Detect which cell encompasses the target text, then output its (x, y) center coordinate. 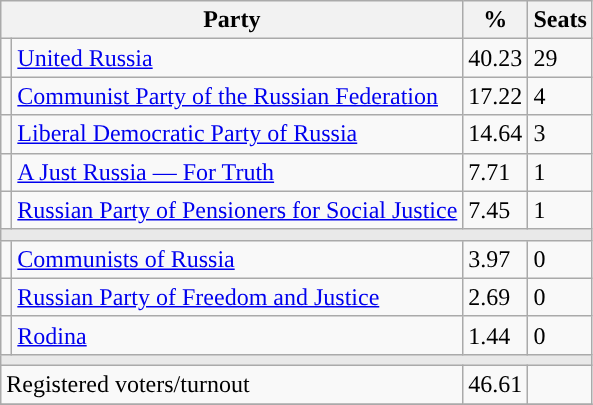
46.61 (496, 384)
7.45 (496, 210)
Seats (560, 20)
Russian Party of Freedom and Justice (238, 297)
14.64 (496, 134)
3 (560, 134)
17.22 (496, 96)
A Just Russia — For Truth (238, 172)
Communist Party of the Russian Federation (238, 96)
2.69 (496, 297)
29 (560, 58)
% (496, 20)
United Russia (238, 58)
40.23 (496, 58)
Liberal Democratic Party of Russia (238, 134)
Registered voters/turnout (232, 384)
4 (560, 96)
Party (232, 20)
7.71 (496, 172)
Rodina (238, 335)
Communists of Russia (238, 259)
1.44 (496, 335)
Russian Party of Pensioners for Social Justice (238, 210)
3.97 (496, 259)
